From the cell containing the given text, extract its center point as (X, Y) coordinate. 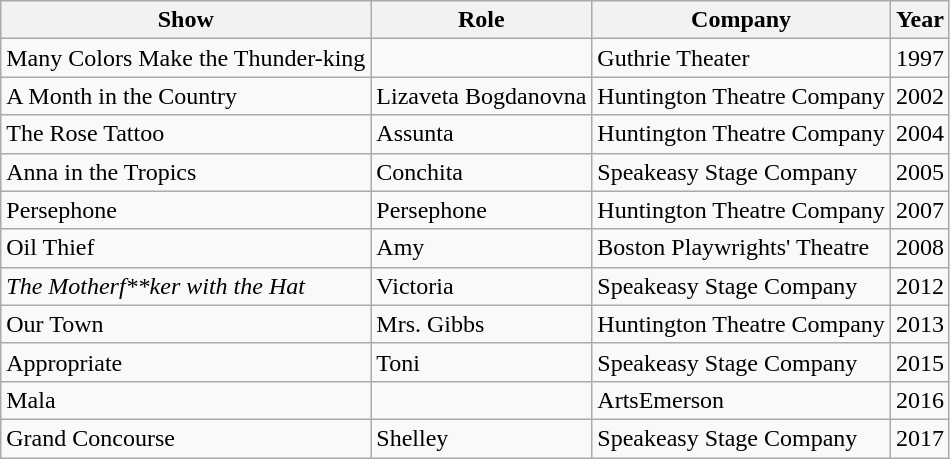
ArtsEmerson (742, 400)
2005 (920, 172)
Mrs. Gibbs (482, 324)
2016 (920, 400)
Our Town (186, 324)
2013 (920, 324)
Grand Concourse (186, 438)
2017 (920, 438)
2015 (920, 362)
Amy (482, 248)
Shelley (482, 438)
Appropriate (186, 362)
Show (186, 20)
Mala (186, 400)
The Motherf**ker with the Hat (186, 286)
Many Colors Make the Thunder-king (186, 58)
2007 (920, 210)
A Month in the Country (186, 96)
Assunta (482, 134)
Company (742, 20)
Conchita (482, 172)
Role (482, 20)
Anna in the Tropics (186, 172)
2002 (920, 96)
Guthrie Theater (742, 58)
Toni (482, 362)
Victoria (482, 286)
Lizaveta Bogdanovna (482, 96)
2004 (920, 134)
Oil Thief (186, 248)
2008 (920, 248)
Year (920, 20)
The Rose Tattoo (186, 134)
2012 (920, 286)
1997 (920, 58)
Boston Playwrights' Theatre (742, 248)
